Capture the cell that displays the provided text and extract its (X, Y) central coordinate. 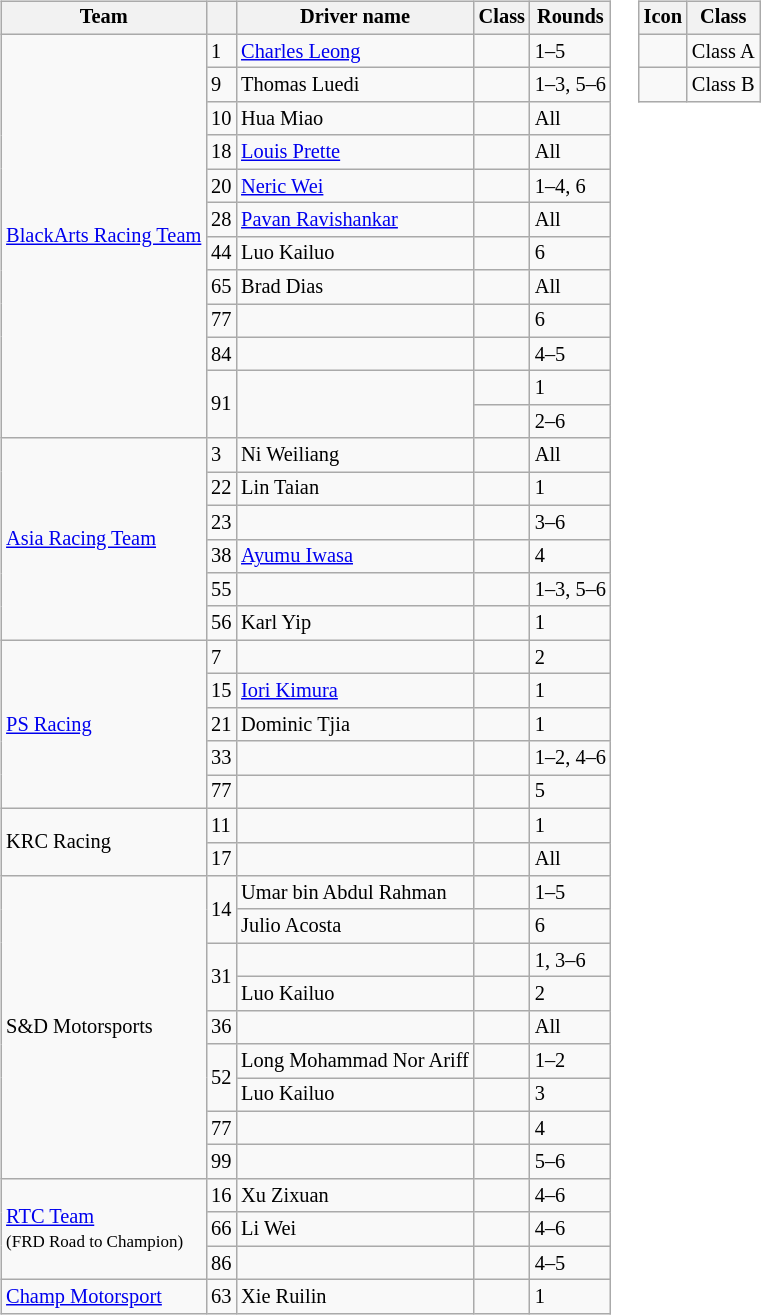
36 (221, 1027)
Ni Weiliang (355, 455)
7 (221, 657)
38 (221, 556)
Louis Prette (355, 152)
Thomas Luedi (355, 85)
86 (221, 1263)
Long Mohammad Nor Ariff (355, 1061)
44 (221, 253)
Team (104, 18)
Xu Zixuan (355, 1196)
S&D Motorsports (104, 1028)
9 (221, 85)
Pavan Ravishankar (355, 220)
Iori Kimura (355, 691)
Champ Motorsport (104, 1297)
63 (221, 1297)
17 (221, 859)
1–4, 6 (570, 186)
91 (221, 404)
18 (221, 152)
PS Racing (104, 724)
20 (221, 186)
1–2 (570, 1061)
Xie Ruilin (355, 1297)
31 (221, 976)
56 (221, 623)
Rounds (570, 18)
5 (570, 792)
Karl Yip (355, 623)
KRC Racing (104, 842)
15 (221, 691)
Brad Dias (355, 287)
11 (221, 825)
33 (221, 758)
10 (221, 119)
28 (221, 220)
3–6 (570, 522)
22 (221, 489)
1, 3–6 (570, 960)
Lin Taian (355, 489)
Class A (724, 51)
16 (221, 1196)
23 (221, 522)
Julio Acosta (355, 926)
21 (221, 724)
99 (221, 1162)
Dominic Tjia (355, 724)
1–2, 4–6 (570, 758)
Neric Wei (355, 186)
Class B (724, 85)
2–6 (570, 422)
Hua Miao (355, 119)
84 (221, 354)
65 (221, 287)
66 (221, 1229)
Ayumu Iwasa (355, 556)
Li Wei (355, 1229)
BlackArts Racing Team (104, 236)
RTC Team(FRD Road to Champion) (104, 1230)
5–6 (570, 1162)
14 (221, 910)
Driver name (355, 18)
Icon (663, 18)
52 (221, 1078)
55 (221, 590)
Charles Leong (355, 51)
Asia Racing Team (104, 539)
Umar bin Abdul Rahman (355, 893)
